Detect which cell encompasses the target text, then output its (X, Y) center coordinate. 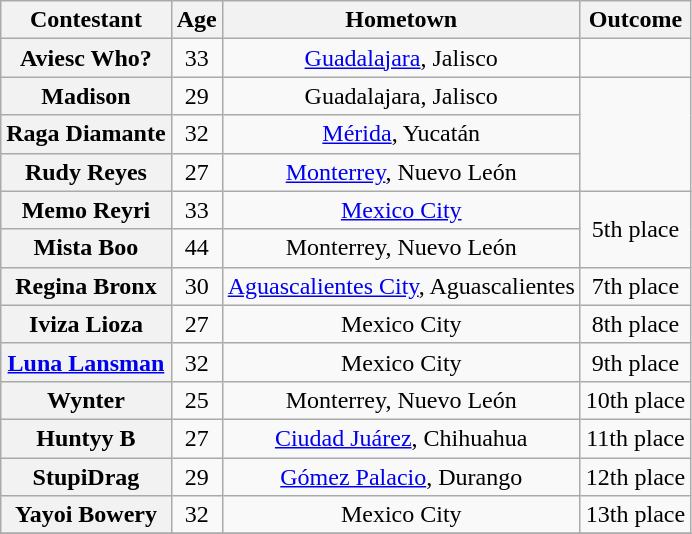
Aguascalientes City, Aguascalientes (401, 286)
30 (196, 286)
9th place (635, 362)
Hometown (401, 20)
Contestant (86, 20)
Regina Bronx (86, 286)
5th place (635, 229)
Huntyy B (86, 438)
Mista Boo (86, 248)
8th place (635, 324)
Yayoi Bowery (86, 515)
Memo Reyri (86, 210)
12th place (635, 477)
Ciudad Juárez, Chihuahua (401, 438)
11th place (635, 438)
Iviza Lioza (86, 324)
44 (196, 248)
Outcome (635, 20)
Rudy Reyes (86, 172)
13th place (635, 515)
Mérida, Yucatán (401, 134)
Raga Diamante (86, 134)
Wynter (86, 400)
7th place (635, 286)
Gómez Palacio, Durango (401, 477)
Luna Lansman (86, 362)
StupiDrag (86, 477)
Madison (86, 96)
Age (196, 20)
25 (196, 400)
Aviesc Who? (86, 58)
10th place (635, 400)
